From the cell containing the given text, extract its center point as [X, Y] coordinate. 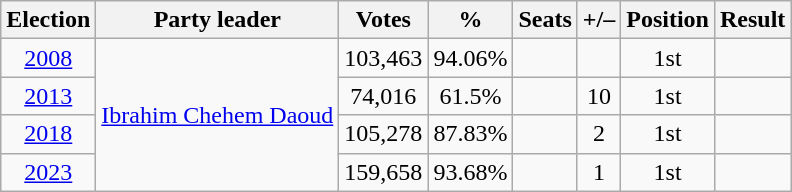
Result [752, 20]
94.06% [470, 58]
Ibrahim Chehem Daoud [218, 115]
93.68% [470, 172]
+/– [598, 20]
2018 [48, 134]
2 [598, 134]
% [470, 20]
159,658 [384, 172]
Election [48, 20]
74,016 [384, 96]
2013 [48, 96]
87.83% [470, 134]
103,463 [384, 58]
Party leader [218, 20]
2008 [48, 58]
Seats [545, 20]
Votes [384, 20]
10 [598, 96]
2023 [48, 172]
105,278 [384, 134]
61.5% [470, 96]
Position [668, 20]
1 [598, 172]
